Scan for the cell matching the given text and deliver its (x, y) coordinate at center. 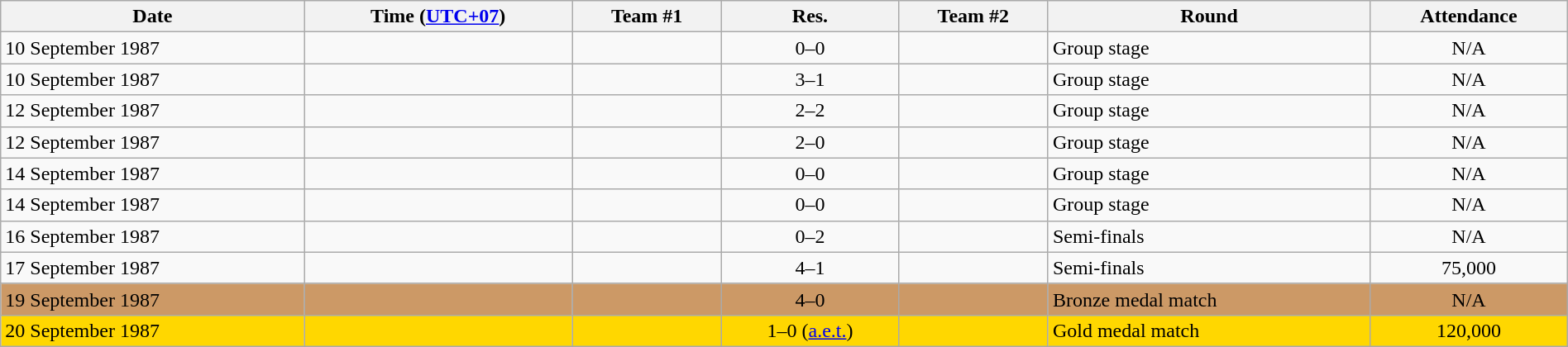
Time (UTC+07) (438, 17)
20 September 1987 (152, 330)
Team #2 (973, 17)
Gold medal match (1209, 330)
3–1 (810, 79)
2–0 (810, 142)
19 September 1987 (152, 299)
Res. (810, 17)
120,000 (1469, 330)
4–1 (810, 268)
Round (1209, 17)
Attendance (1469, 17)
Bronze medal match (1209, 299)
Team #1 (647, 17)
1–0 (a.e.t.) (810, 330)
0–2 (810, 236)
Date (152, 17)
17 September 1987 (152, 268)
16 September 1987 (152, 236)
75,000 (1469, 268)
2–2 (810, 111)
4–0 (810, 299)
